For the text-containing cell, return its midpoint in [X, Y] coordinate format. 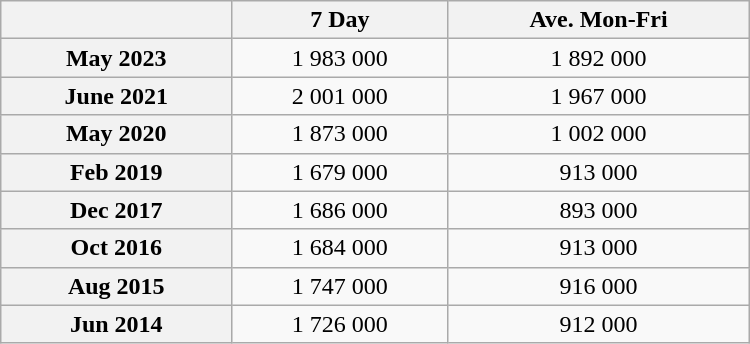
1 983 000 [340, 58]
912 000 [598, 324]
Ave. Mon-Fri [598, 20]
June 2021 [116, 96]
1 686 000 [340, 210]
1 002 000 [598, 134]
1 679 000 [340, 172]
2 001 000 [340, 96]
May 2023 [116, 58]
1 684 000 [340, 248]
May 2020 [116, 134]
893 000 [598, 210]
Aug 2015 [116, 286]
1 892 000 [598, 58]
Oct 2016 [116, 248]
Jun 2014 [116, 324]
7 Day [340, 20]
1 967 000 [598, 96]
Feb 2019 [116, 172]
1 726 000 [340, 324]
Dec 2017 [116, 210]
916 000 [598, 286]
1 873 000 [340, 134]
1 747 000 [340, 286]
